Pinpoint the cell where the given text exists, returning its (X, Y) midpoint coordinate. 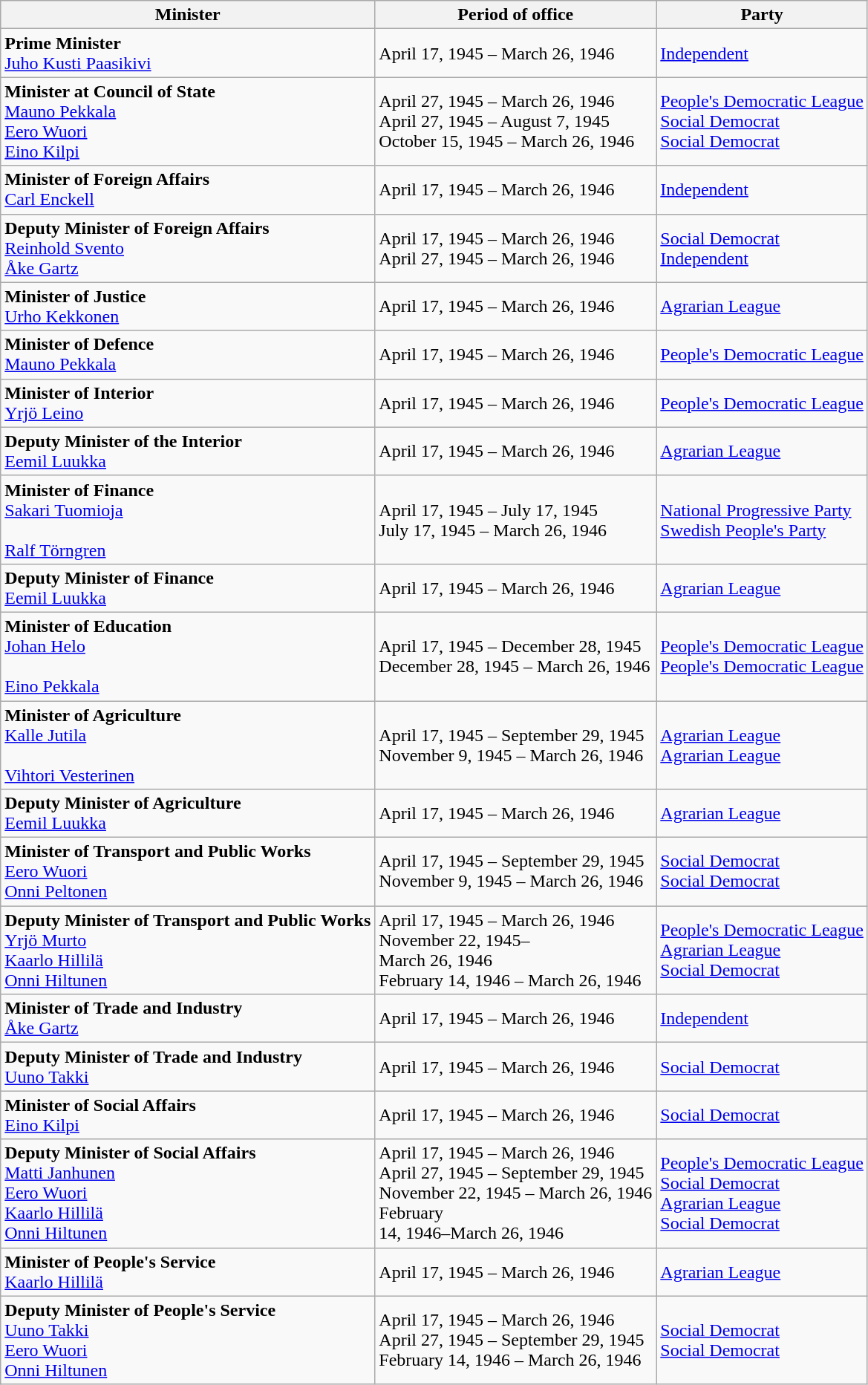
Minister of DefenceMauno Pekkala (188, 355)
National Progressive PartySwedish People's Party (762, 520)
April 17, 1945 – March 26, 1946November 22, 1945– March 26, 1946February 14, 1946 – March 26, 1946 (515, 951)
Minister of JusticeUrho Kekkonen (188, 306)
Party (762, 15)
Minister of People's Service Kaarlo Hillilä (188, 1271)
People's Democratic LeagueAgrarian LeagueSocial Democrat (762, 951)
Minister of InteriorYrjö Leino (188, 403)
Prime MinisterJuho Kusti Paasikivi (188, 53)
Period of office (515, 15)
People's Democratic LeagueSocial DemocratSocial Democrat (762, 122)
April 17, 1945 – December 28, 1945December 28, 1945 – March 26, 1946 (515, 656)
Minister of Transport and Public WorksEero WuoriOnni Peltonen (188, 872)
Minister of AgricultureKalle JutilaVihtori Vesterinen (188, 746)
Minister of Social AffairsEino Kilpi (188, 1115)
Deputy Minister of Transport and Public WorksYrjö MurtoKaarlo HilliläOnni Hiltunen (188, 951)
Minister of Foreign Affairs Carl Enckell (188, 190)
April 17, 1945 – March 26, 1946April 27, 1945 – September 29, 1945February 14, 1946 – March 26, 1946 (515, 1340)
Deputy Minister of the InteriorEemil Luukka (188, 452)
People's Democratic LeagueSocial DemocratAgrarian LeagueSocial Democrat (762, 1193)
Minister (188, 15)
Agrarian LeagueAgrarian League (762, 746)
Social Democrat Independent (762, 248)
Deputy Minister of Trade and IndustryUuno Takki (188, 1066)
Minister at Council of StateMauno PekkalaEero WuoriEino Kilpi (188, 122)
Minister of EducationJohan HeloEino Pekkala (188, 656)
Deputy Minister of Foreign Affairs Reinhold SventoÅke Gartz (188, 248)
April 17, 1945 – July 17, 1945July 17, 1945 – March 26, 1946 (515, 520)
People's Democratic LeaguePeople's Democratic League (762, 656)
Minister of Trade and IndustryÅke Gartz (188, 1019)
Deputy Minister of Social AffairsMatti JanhunenEero WuoriKaarlo HilliläOnni Hiltunen (188, 1193)
April 17, 1945 – March 26, 1946April 27, 1945 – September 29, 1945November 22, 1945 – March 26, 1946February14, 1946–March 26, 1946 (515, 1193)
April 27, 1945 – March 26, 1946April 27, 1945 – August 7, 1945October 15, 1945 – March 26, 1946 (515, 122)
Deputy Minister of FinanceEemil Luukka (188, 588)
Deputy Minister of AgricultureEemil Luukka (188, 814)
Minister of FinanceSakari TuomiojaRalf Törngren (188, 520)
April 17, 1945 – March 26, 1946April 27, 1945 – March 26, 1946 (515, 248)
Deputy Minister of People's ServiceUuno TakkiEero WuoriOnni Hiltunen (188, 1340)
